Detect which cell encompasses the target text, then output its [X, Y] center coordinate. 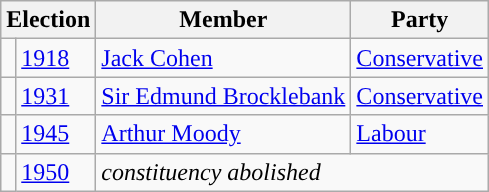
Sir Edmund Brocklebank [224, 96]
1950 [56, 172]
Arthur Moody [224, 134]
Labour [420, 134]
Member [224, 20]
1918 [56, 58]
Jack Cohen [224, 58]
constituency abolished [292, 172]
Party [420, 20]
1945 [56, 134]
1931 [56, 96]
Election [48, 20]
